Detect which cell encompasses the target text, then output its (x, y) center coordinate. 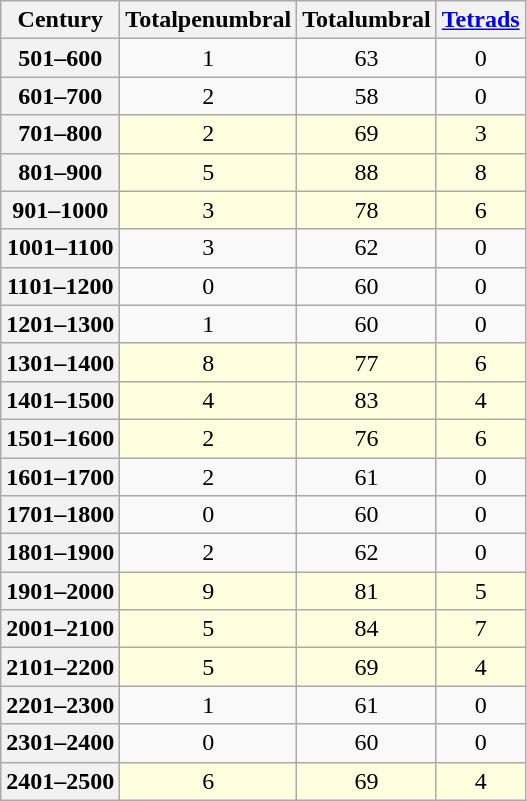
2001–2100 (60, 629)
2201–2300 (60, 705)
Totalumbral (367, 20)
58 (367, 96)
Totalpenumbral (208, 20)
84 (367, 629)
63 (367, 58)
701–800 (60, 134)
801–900 (60, 172)
1201–1300 (60, 324)
9 (208, 591)
76 (367, 438)
81 (367, 591)
1901–2000 (60, 591)
501–600 (60, 58)
77 (367, 362)
1401–1500 (60, 400)
1601–1700 (60, 477)
901–1000 (60, 210)
7 (480, 629)
2401–2500 (60, 781)
1501–1600 (60, 438)
83 (367, 400)
1301–1400 (60, 362)
1801–1900 (60, 553)
Tetrads (480, 20)
601–700 (60, 96)
2301–2400 (60, 743)
1001–1100 (60, 248)
Century (60, 20)
1701–1800 (60, 515)
88 (367, 172)
78 (367, 210)
2101–2200 (60, 667)
1101–1200 (60, 286)
